Provide the [X, Y] coordinate of the cell's center where the given text is located.  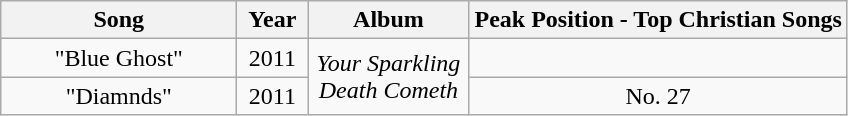
No. 27 [658, 96]
Year [272, 20]
"Diamnds" [119, 96]
"Blue Ghost" [119, 58]
Your Sparkling Death Cometh [388, 77]
Album [388, 20]
Peak Position - Top Christian Songs [658, 20]
Song [119, 20]
